Determine the (X, Y) coordinate at the center of the cell enclosing the given text.  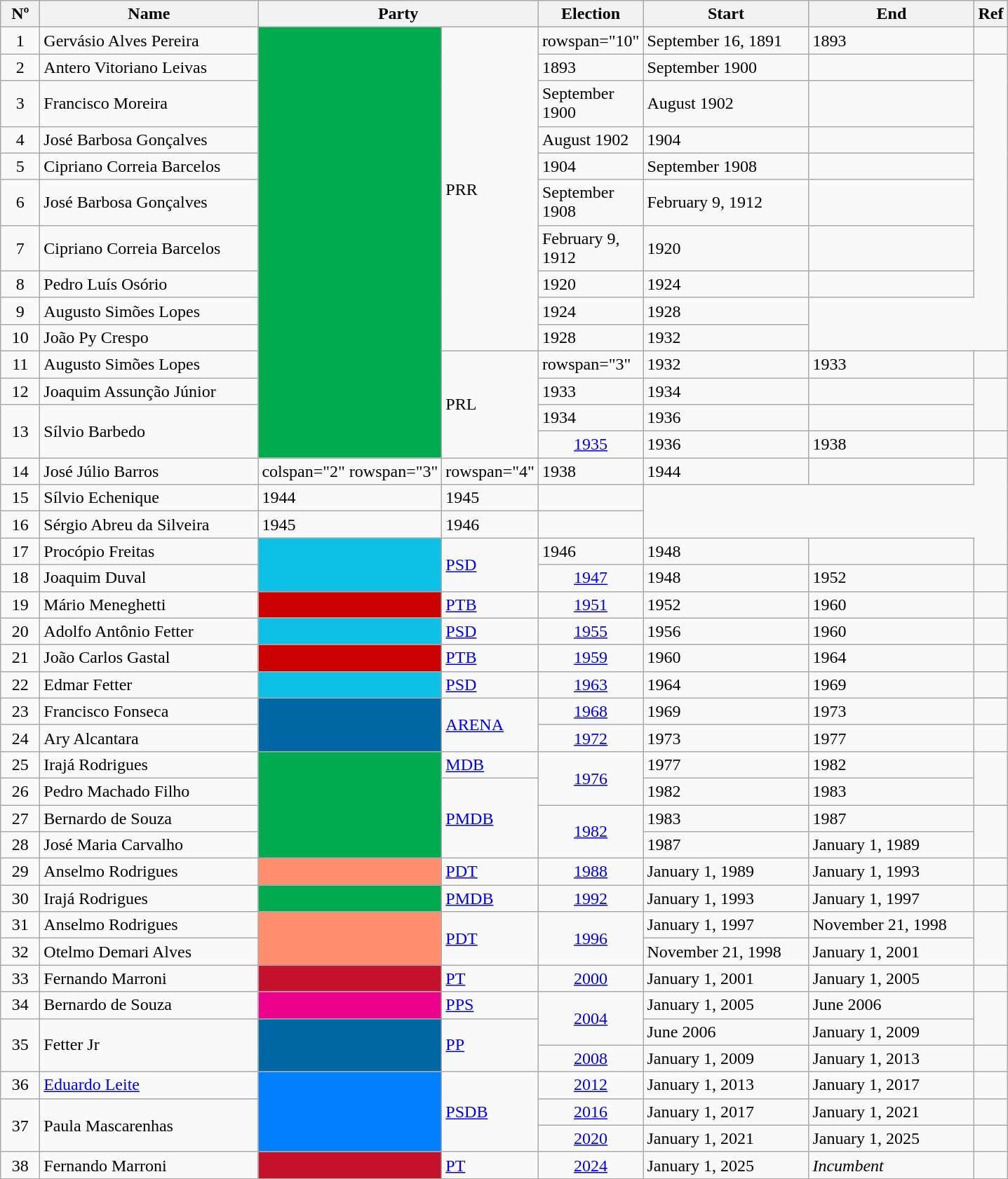
1956 (726, 631)
35 (20, 1045)
MDB (490, 764)
Ary Alcantara (149, 738)
PRL (490, 404)
September 16, 1891 (726, 41)
15 (20, 498)
1963 (591, 685)
Francisco Fonseca (149, 711)
Joaquim Duval (149, 578)
19 (20, 605)
José Maria Carvalho (149, 845)
2000 (591, 978)
João Carlos Gastal (149, 658)
2020 (591, 1138)
Sílvio Echenique (149, 498)
12 (20, 391)
1968 (591, 711)
38 (20, 1165)
Eduardo Leite (149, 1085)
End (892, 14)
Incumbent (892, 1165)
Election (591, 14)
1935 (591, 445)
24 (20, 738)
PRR (490, 189)
Sílvio Barbedo (149, 431)
1959 (591, 658)
colspan="2" rowspan="3" (350, 471)
rowspan="10" (591, 41)
José Júlio Barros (149, 471)
Edmar Fetter (149, 685)
14 (20, 471)
1976 (591, 778)
Name (149, 14)
10 (20, 337)
Francisco Moreira (149, 104)
26 (20, 791)
rowspan="3" (591, 364)
5 (20, 166)
9 (20, 311)
6 (20, 202)
Otelmo Demari Alves (149, 952)
Pedro Machado Filho (149, 791)
16 (20, 525)
33 (20, 978)
Paula Mascarenhas (149, 1125)
36 (20, 1085)
Pedro Luís Osório (149, 284)
22 (20, 685)
31 (20, 925)
11 (20, 364)
Fetter Jr (149, 1045)
30 (20, 898)
PPS (490, 1005)
2 (20, 67)
Mário Meneghetti (149, 605)
2024 (591, 1165)
Start (726, 14)
Party (398, 14)
2016 (591, 1112)
29 (20, 872)
28 (20, 845)
7 (20, 248)
2008 (591, 1058)
Gervásio Alves Pereira (149, 41)
Procópio Freitas (149, 551)
23 (20, 711)
1972 (591, 738)
1955 (591, 631)
21 (20, 658)
PP (490, 1045)
ARENA (490, 725)
1988 (591, 872)
17 (20, 551)
1 (20, 41)
Antero Vitoriano Leivas (149, 67)
PSDB (490, 1112)
1947 (591, 578)
2012 (591, 1085)
8 (20, 284)
32 (20, 952)
13 (20, 431)
1996 (591, 938)
Adolfo Antônio Fetter (149, 631)
4 (20, 140)
João Py Crespo (149, 337)
20 (20, 631)
1951 (591, 605)
Ref (990, 14)
Joaquim Assunção Júnior (149, 391)
37 (20, 1125)
18 (20, 578)
1992 (591, 898)
34 (20, 1005)
Nº (20, 14)
25 (20, 764)
27 (20, 818)
Sérgio Abreu da Silveira (149, 525)
rowspan="4" (490, 471)
3 (20, 104)
2004 (591, 1018)
